Provide the [X, Y] coordinate of the cell's center where the given text is located.  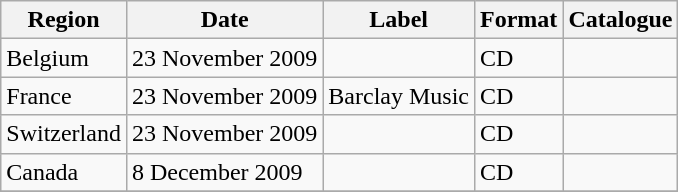
Date [224, 20]
Catalogue [620, 20]
Label [399, 20]
Region [64, 20]
Switzerland [64, 134]
Belgium [64, 58]
Format [518, 20]
Canada [64, 172]
France [64, 96]
Barclay Music [399, 96]
8 December 2009 [224, 172]
